Detect which cell encompasses the target text, then output its (X, Y) center coordinate. 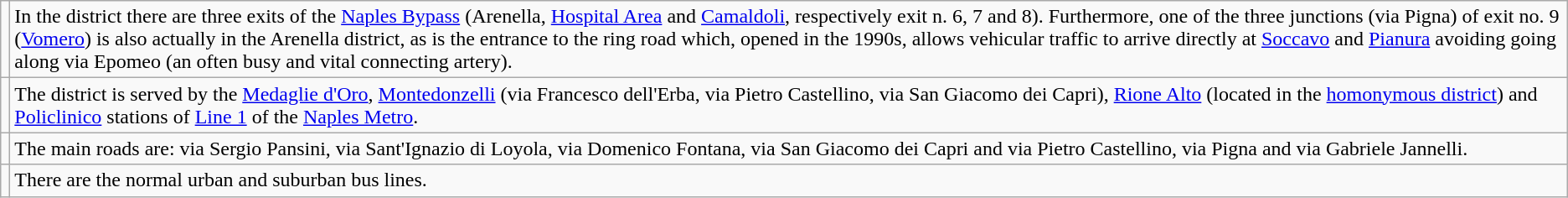
There are the normal urban and suburban bus lines. (789, 180)
